Find where the given text appears and provide that cell's center as [x, y] coordinate. 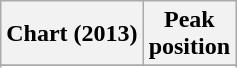
Chart (2013) [72, 34]
Peakposition [189, 34]
